Scan for the cell matching the given text and deliver its [X, Y] coordinate at center. 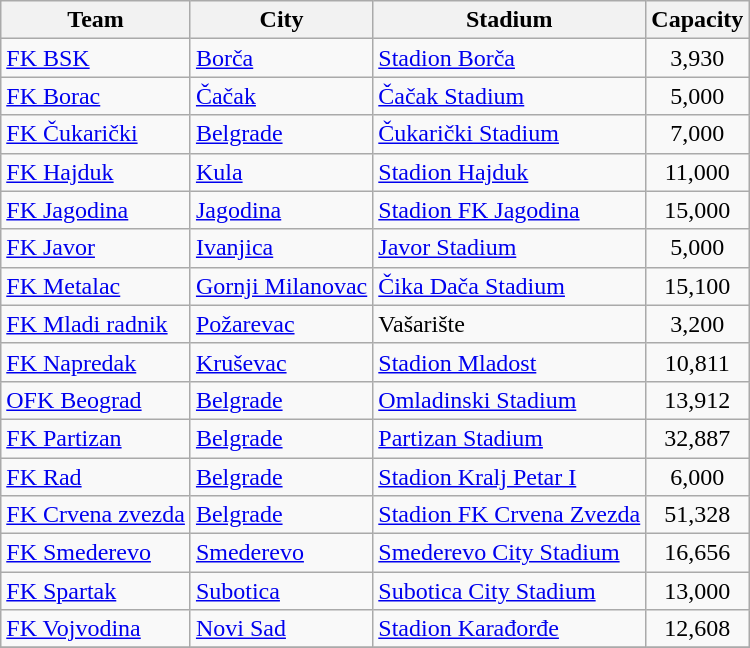
10,811 [698, 362]
FK Jagodina [96, 210]
16,656 [698, 553]
Čika Dača Stadium [510, 286]
13,912 [698, 400]
FK Napredak [96, 362]
51,328 [698, 515]
Novi Sad [281, 629]
6,000 [698, 477]
Capacity [698, 20]
Subotica [281, 591]
Team [96, 20]
7,000 [698, 134]
Čukarički Stadium [510, 134]
FK Mladi radnik [96, 324]
Borča [281, 58]
Kula [281, 172]
Smederevo City Stadium [510, 553]
Čačak Stadium [510, 96]
FK BSK [96, 58]
15,000 [698, 210]
Smederevo [281, 553]
FK Čukarički [96, 134]
Subotica City Stadium [510, 591]
Javor Stadium [510, 248]
3,930 [698, 58]
FK Vojvodina [96, 629]
Stadion FK Crvena Zvezda [510, 515]
Stadion Kralj Petar I [510, 477]
Čačak [281, 96]
FK Rad [96, 477]
13,000 [698, 591]
3,200 [698, 324]
City [281, 20]
FK Spartak [96, 591]
Požarevac [281, 324]
FK Crvena zvezda [96, 515]
Stadium [510, 20]
FK Javor [96, 248]
Jagodina [281, 210]
FK Metalac [96, 286]
Gornji Milanovac [281, 286]
Omladinski Stadium [510, 400]
Vašarište [510, 324]
Ivanjica [281, 248]
Partizan Stadium [510, 438]
Stadion Mladost [510, 362]
32,887 [698, 438]
OFK Beograd [96, 400]
15,100 [698, 286]
Kruševac [281, 362]
FK Hajduk [96, 172]
11,000 [698, 172]
Stadion Karađorđe [510, 629]
Stadion Hajduk [510, 172]
FK Partizan [96, 438]
FK Smederevo [96, 553]
Stadion Borča [510, 58]
12,608 [698, 629]
FK Borac [96, 96]
Stadion FK Jagodina [510, 210]
